Pinpoint the cell where the given text exists, returning its (x, y) midpoint coordinate. 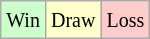
Loss (126, 20)
Draw (72, 20)
Win (24, 20)
